Provide the [x, y] coordinate of the cell's center where the given text is located.  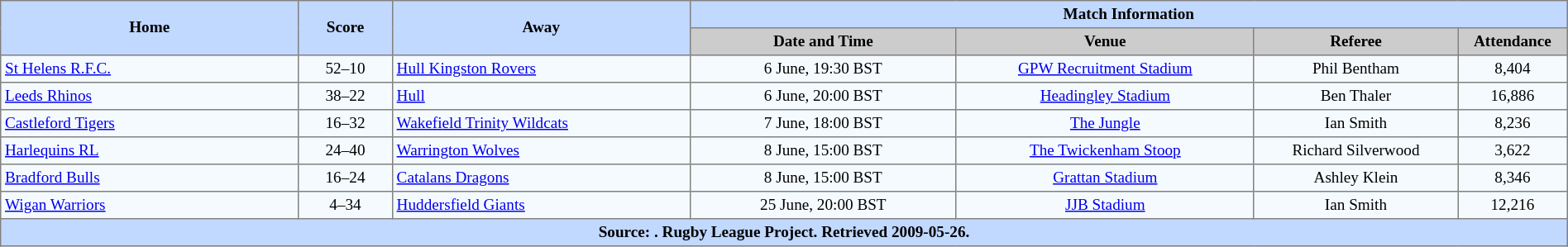
8,346 [1513, 178]
52–10 [346, 69]
8,236 [1513, 124]
Source: . Rugby League Project. Retrieved 2009-05-26. [784, 233]
Leeds Rhinos [150, 96]
Bradford Bulls [150, 178]
Match Information [1128, 15]
Ben Thaler [1355, 96]
Venue [1105, 41]
The Twickenham Stoop [1105, 150]
7 June, 18:00 BST [823, 124]
JJB Stadium [1105, 205]
38–22 [346, 96]
Richard Silverwood [1355, 150]
8,404 [1513, 69]
Referee [1355, 41]
6 June, 20:00 BST [823, 96]
Hull Kingston Rovers [541, 69]
St Helens R.F.C. [150, 69]
Castleford Tigers [150, 124]
Attendance [1513, 41]
Grattan Stadium [1105, 178]
Wigan Warriors [150, 205]
24–40 [346, 150]
16,886 [1513, 96]
Huddersfield Giants [541, 205]
Headingley Stadium [1105, 96]
16–32 [346, 124]
The Jungle [1105, 124]
Catalans Dragons [541, 178]
12,216 [1513, 205]
Date and Time [823, 41]
Wakefield Trinity Wildcats [541, 124]
Phil Bentham [1355, 69]
Ashley Klein [1355, 178]
4–34 [346, 205]
6 June, 19:30 BST [823, 69]
GPW Recruitment Stadium [1105, 69]
Score [346, 28]
Harlequins RL [150, 150]
3,622 [1513, 150]
Hull [541, 96]
Away [541, 28]
16–24 [346, 178]
Home [150, 28]
25 June, 20:00 BST [823, 205]
Warrington Wolves [541, 150]
